Capture the cell that displays the provided text and extract its (X, Y) central coordinate. 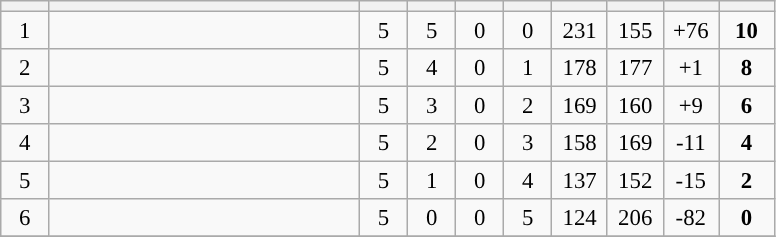
158 (580, 143)
160 (635, 106)
152 (635, 181)
6 (747, 106)
155 (635, 31)
-11 (691, 143)
177 (635, 68)
231 (580, 31)
+76 (691, 31)
-15 (691, 181)
137 (580, 181)
+9 (691, 106)
10 (747, 31)
178 (580, 68)
8 (747, 68)
+1 (691, 68)
